Capture the cell that displays the provided text and extract its [X, Y] central coordinate. 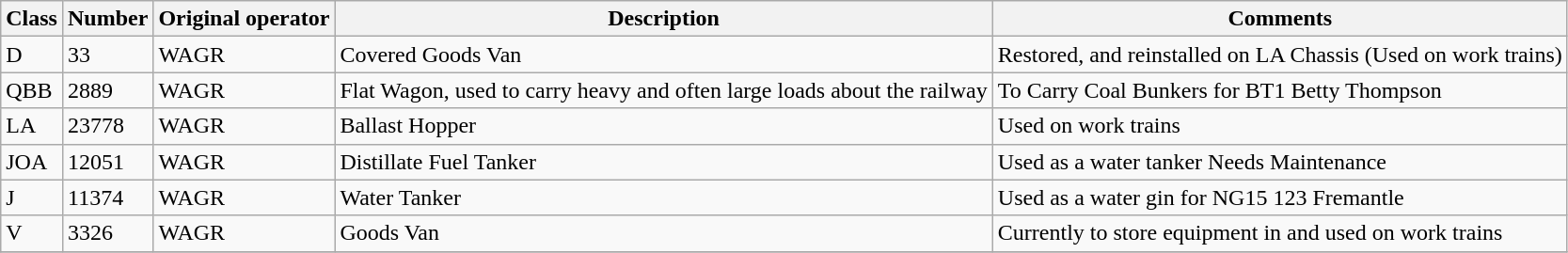
Currently to store equipment in and used on work trains [1279, 233]
12051 [107, 162]
11374 [107, 198]
Flat Wagon, used to carry heavy and often large loads about the railway [664, 90]
Used as a water tanker Needs Maintenance [1279, 162]
JOA [32, 162]
QBB [32, 90]
Covered Goods Van [664, 55]
3326 [107, 233]
Original operator [245, 19]
Distillate Fuel Tanker [664, 162]
LA [32, 126]
J [32, 198]
33 [107, 55]
Restored, and reinstalled on LA Chassis (Used on work trains) [1279, 55]
2889 [107, 90]
Used on work trains [1279, 126]
Ballast Hopper [664, 126]
Goods Van [664, 233]
Description [664, 19]
Comments [1279, 19]
V [32, 233]
Used as a water gin for NG15 123 Fremantle [1279, 198]
23778 [107, 126]
Class [32, 19]
To Carry Coal Bunkers for BT1 Betty Thompson [1279, 90]
Number [107, 19]
Water Tanker [664, 198]
D [32, 55]
